From the cell containing the given text, extract its center point as (X, Y) coordinate. 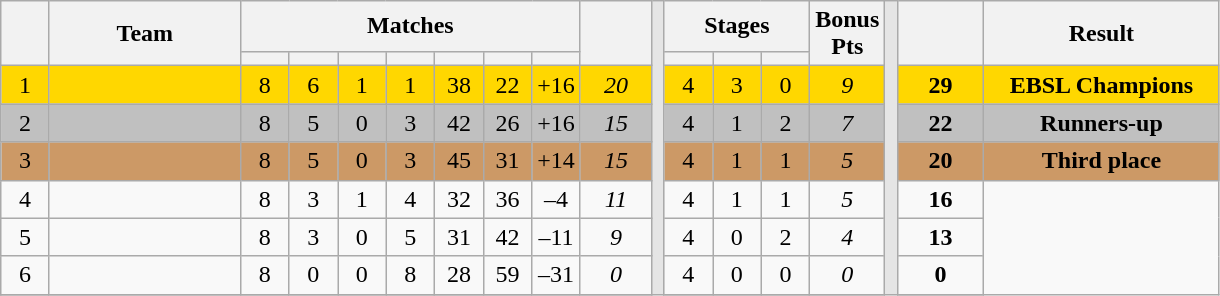
28 (460, 275)
Team (144, 34)
–31 (556, 275)
36 (508, 199)
32 (460, 199)
13 (940, 237)
+14 (556, 161)
Bonus Pts (848, 34)
EBSL Champions (1101, 85)
Result (1101, 34)
–11 (556, 237)
7 (848, 123)
Third place (1101, 161)
26 (508, 123)
59 (508, 275)
16 (940, 199)
29 (940, 85)
Stages (737, 26)
–4 (556, 199)
Runners-up (1101, 123)
11 (616, 199)
Matches (410, 26)
38 (460, 85)
45 (460, 161)
